From the cell containing the given text, extract its center point as [x, y] coordinate. 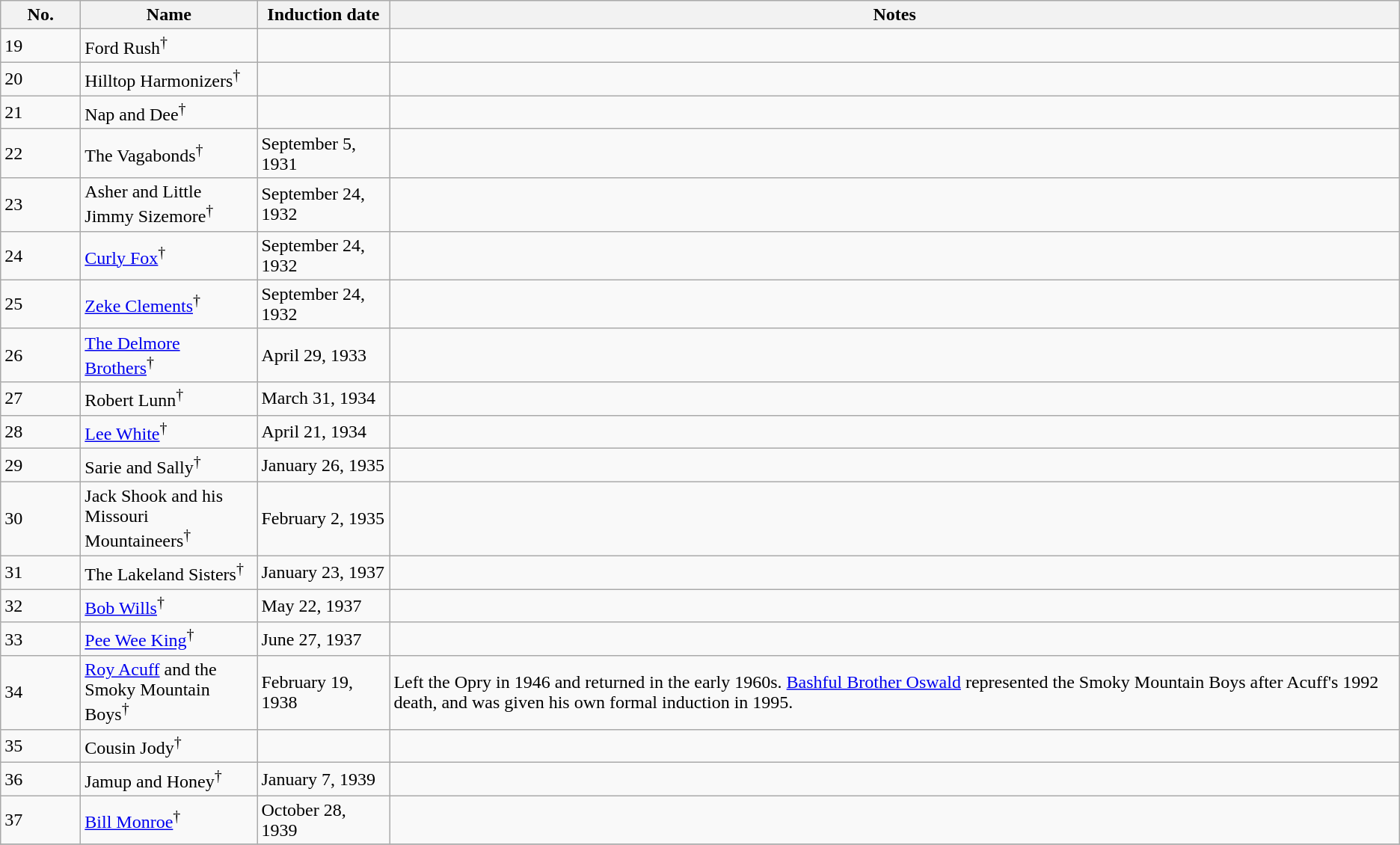
The Vagabonds† [169, 153]
Induction date [323, 15]
21 [40, 112]
37 [40, 820]
22 [40, 153]
Jamup and Honey† [169, 779]
April 29, 1933 [323, 355]
The Delmore Brothers† [169, 355]
29 [40, 465]
26 [40, 355]
30 [40, 519]
23 [40, 205]
Pee Wee King† [169, 639]
January 26, 1935 [323, 465]
May 22, 1937 [323, 606]
20 [40, 79]
The Lakeland Sisters† [169, 573]
Nap and Dee† [169, 112]
Hilltop Harmonizers† [169, 79]
Name [169, 15]
Asher and Little Jimmy Sizemore† [169, 205]
June 27, 1937 [323, 639]
Sarie and Sally† [169, 465]
Bob Wills† [169, 606]
32 [40, 606]
Roy Acuff and the Smoky Mountain Boys† [169, 692]
Zeke Clements† [169, 304]
Notes [894, 15]
February 19, 1938 [323, 692]
January 23, 1937 [323, 573]
Curly Fox† [169, 256]
35 [40, 746]
Robert Lunn† [169, 399]
27 [40, 399]
31 [40, 573]
Ford Rush† [169, 46]
25 [40, 304]
October 28, 1939 [323, 820]
March 31, 1934 [323, 399]
January 7, 1939 [323, 779]
28 [40, 432]
Lee White† [169, 432]
Jack Shook and his Missouri Mountaineers† [169, 519]
No. [40, 15]
33 [40, 639]
Cousin Jody† [169, 746]
34 [40, 692]
36 [40, 779]
24 [40, 256]
19 [40, 46]
April 21, 1934 [323, 432]
Bill Monroe† [169, 820]
September 5, 1931 [323, 153]
February 2, 1935 [323, 519]
